Extract the (x, y) coordinate from the center of the cell holding the provided text.  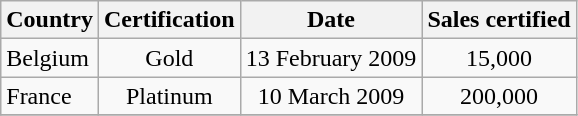
Sales certified (499, 20)
Belgium (50, 58)
France (50, 96)
15,000 (499, 58)
13 February 2009 (331, 58)
10 March 2009 (331, 96)
Country (50, 20)
Gold (169, 58)
200,000 (499, 96)
Platinum (169, 96)
Date (331, 20)
Certification (169, 20)
